Provide the [x, y] coordinate of the cell's center where the given text is located.  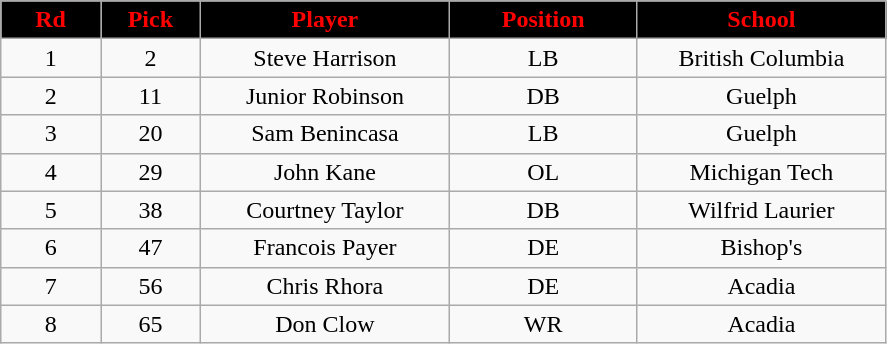
School [762, 20]
65 [150, 324]
Wilfrid Laurier [762, 210]
6 [51, 248]
3 [51, 134]
7 [51, 286]
Position [544, 20]
John Kane [324, 172]
Sam Benincasa [324, 134]
British Columbia [762, 58]
5 [51, 210]
1 [51, 58]
Francois Payer [324, 248]
38 [150, 210]
Bishop's [762, 248]
Chris Rhora [324, 286]
11 [150, 96]
20 [150, 134]
47 [150, 248]
Junior Robinson [324, 96]
Rd [51, 20]
Courtney Taylor [324, 210]
8 [51, 324]
56 [150, 286]
Pick [150, 20]
Michigan Tech [762, 172]
WR [544, 324]
Player [324, 20]
Steve Harrison [324, 58]
Don Clow [324, 324]
4 [51, 172]
OL [544, 172]
29 [150, 172]
